Identify which cell holds the provided text, then report its (X, Y) central coordinate. 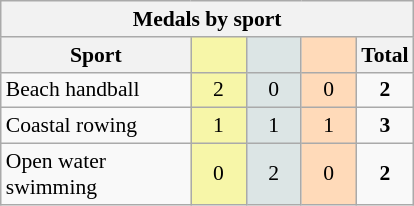
Open water swimming (96, 174)
Beach handball (96, 90)
Total (384, 55)
3 (384, 126)
Coastal rowing (96, 126)
Sport (96, 55)
Medals by sport (208, 19)
